Scan for the cell matching the given text and deliver its [X, Y] coordinate at center. 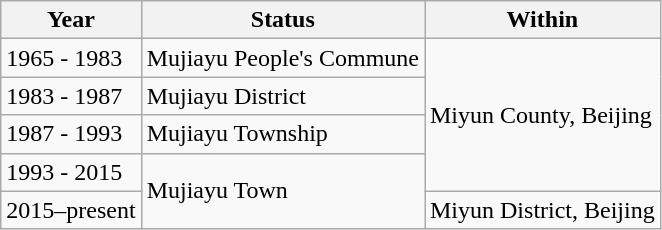
Miyun County, Beijing [542, 115]
Within [542, 20]
1993 - 2015 [71, 172]
1965 - 1983 [71, 58]
Mujiayu Township [282, 134]
Status [282, 20]
Mujiayu Town [282, 191]
Mujiayu People's Commune [282, 58]
1987 - 1993 [71, 134]
Mujiayu District [282, 96]
2015–present [71, 210]
Year [71, 20]
Miyun District, Beijing [542, 210]
1983 - 1987 [71, 96]
